Return (X, Y) of the center of cell containing provided text 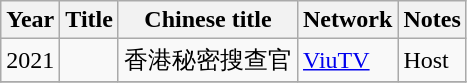
2021 (30, 60)
ViuTV (347, 60)
Host (432, 60)
Title (90, 20)
Notes (432, 20)
香港秘密搜查官 (208, 60)
Year (30, 20)
Chinese title (208, 20)
Network (347, 20)
